Provide the [X, Y] coordinate of the cell's center where the given text is located.  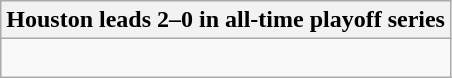
Houston leads 2–0 in all-time playoff series [226, 20]
